From the cell containing the given text, extract its center point as (X, Y) coordinate. 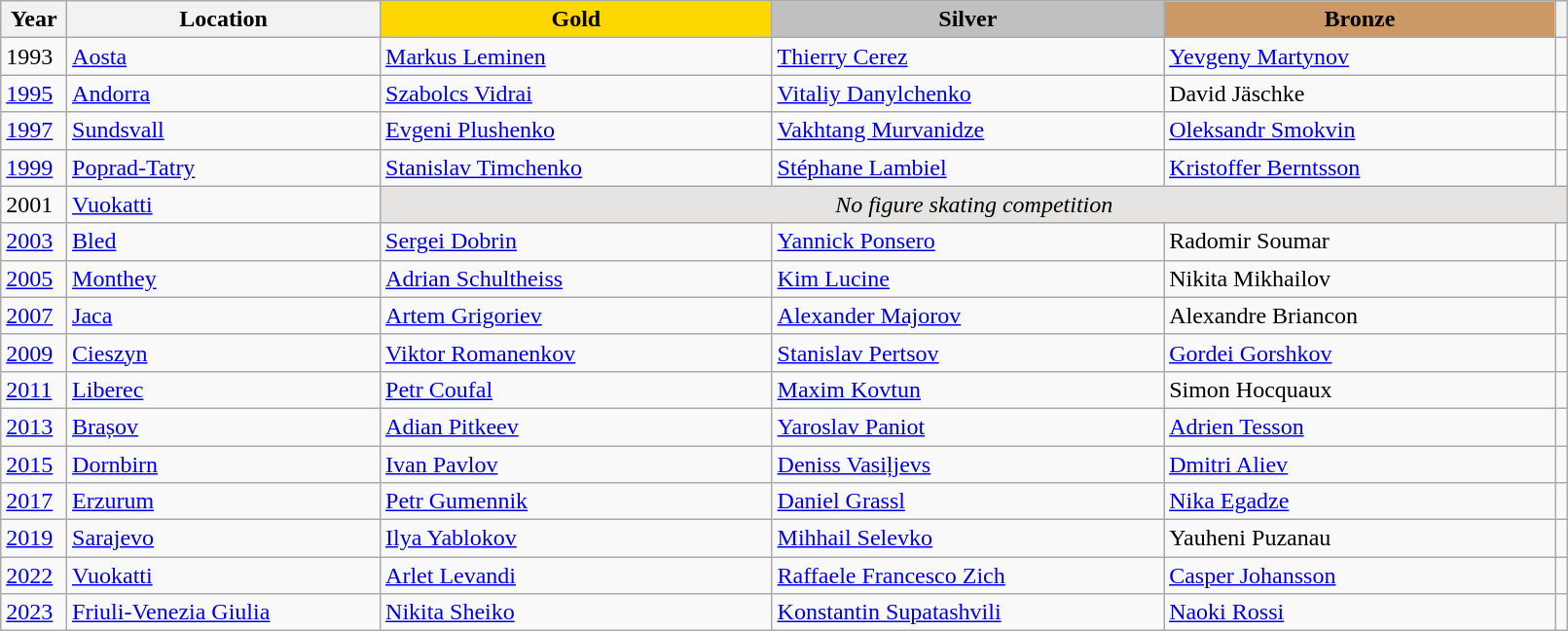
1993 (34, 56)
Gold (576, 19)
Dmitri Aliev (1361, 464)
2003 (34, 241)
1995 (34, 93)
1997 (34, 130)
Alexandre Briancon (1361, 315)
Kim Lucine (967, 278)
Oleksandr Smokvin (1361, 130)
Stanislav Timchenko (576, 167)
Daniel Grassl (967, 501)
Artem Grigoriev (576, 315)
Silver (967, 19)
Sarajevo (224, 538)
Location (224, 19)
Maxim Kovtun (967, 390)
Yevgeny Martynov (1361, 56)
Ivan Pavlov (576, 464)
Poprad-Tatry (224, 167)
Kristoffer Berntsson (1361, 167)
2013 (34, 427)
2017 (34, 501)
2009 (34, 353)
Sergei Dobrin (576, 241)
David Jäschke (1361, 93)
Dornbirn (224, 464)
Nika Egadze (1361, 501)
Markus Leminen (576, 56)
Deniss Vasiļjevs (967, 464)
2005 (34, 278)
Petr Gumennik (576, 501)
Evgeni Plushenko (576, 130)
Adrian Schultheiss (576, 278)
Yaroslav Paniot (967, 427)
Stéphane Lambiel (967, 167)
Alexander Majorov (967, 315)
Gordei Gorshkov (1361, 353)
Raffaele Francesco Zich (967, 575)
Simon Hocquaux (1361, 390)
1999 (34, 167)
Cieszyn (224, 353)
Yannick Ponsero (967, 241)
Liberec (224, 390)
Konstantin Supatashvili (967, 612)
Radomir Soumar (1361, 241)
Friuli-Venezia Giulia (224, 612)
Year (34, 19)
2007 (34, 315)
2001 (34, 204)
Erzurum (224, 501)
Viktor Romanenkov (576, 353)
Andorra (224, 93)
Adian Pitkeev (576, 427)
Monthey (224, 278)
Aosta (224, 56)
Brașov (224, 427)
Thierry Cerez (967, 56)
Nikita Mikhailov (1361, 278)
Vitaliy Danylchenko (967, 93)
2011 (34, 390)
2023 (34, 612)
Stanislav Pertsov (967, 353)
2019 (34, 538)
Sundsvall (224, 130)
Szabolcs Vidrai (576, 93)
No figure skating competition (974, 204)
Naoki Rossi (1361, 612)
2015 (34, 464)
Jaca (224, 315)
Nikita Sheiko (576, 612)
Petr Coufal (576, 390)
Adrien Tesson (1361, 427)
Bronze (1361, 19)
2022 (34, 575)
Casper Johansson (1361, 575)
Vakhtang Murvanidze (967, 130)
Bled (224, 241)
Arlet Levandi (576, 575)
Mihhail Selevko (967, 538)
Yauheni Puzanau (1361, 538)
Ilya Yablokov (576, 538)
